Extract the [X, Y] coordinate from the center of the cell holding the provided text.  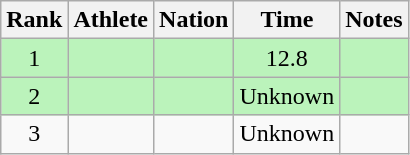
Rank [34, 20]
12.8 [287, 58]
1 [34, 58]
Athlete [111, 20]
3 [34, 134]
Nation [194, 20]
Notes [374, 20]
Time [287, 20]
2 [34, 96]
